Capture the cell that displays the provided text and extract its (X, Y) central coordinate. 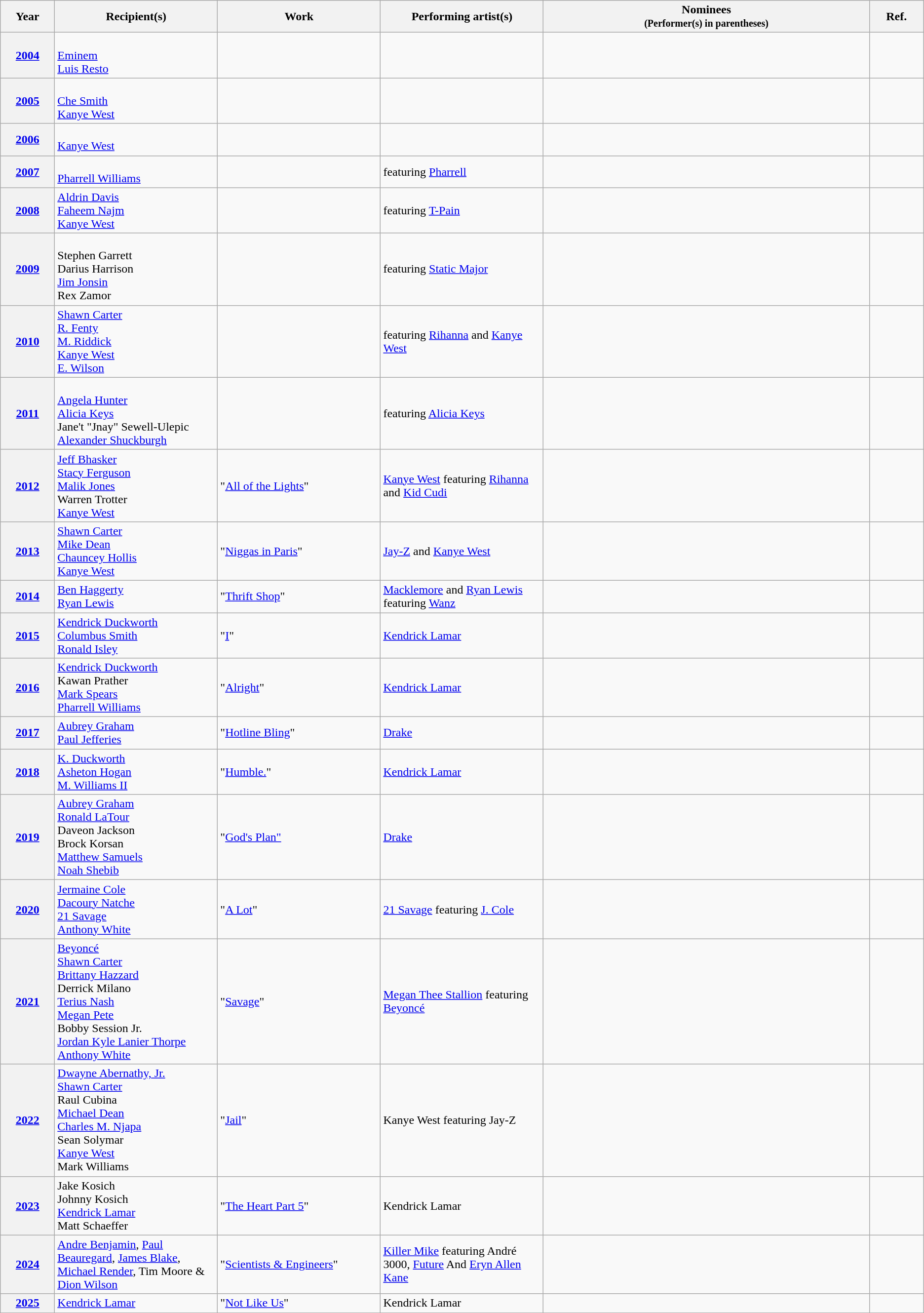
Kanye West featuring Rihanna and Kid Cudi (462, 485)
"God's Plan" (299, 837)
K. DuckworthAsheton HoganM. Williams II (136, 772)
"The Heart Part 5" (299, 1206)
Angela HunterAlicia KeysJane't "Jnay" Sewell-UlepicAlexander Shuckburgh (136, 413)
Megan Thee Stallion featuring Beyoncé (462, 1001)
Shawn CarterMike DeanChauncey HollisKanye West (136, 551)
Macklemore and Ryan Lewis featuring Wanz (462, 597)
2013 (28, 551)
2006 (28, 139)
2007 (28, 172)
Shawn Carter R. Fenty M. Riddick Kanye West E. Wilson (136, 341)
Jeff BhaskerStacy FergusonMalik JonesWarren TrotterKanye West (136, 485)
Jermaine ColeDacoury Natche21 SavageAnthony White (136, 910)
Aldrin DavisFaheem NajmKanye West (136, 210)
Andre Benjamin, Paul Beauregard, James Blake, Michael Render, Tim Moore & Dion Wilson (136, 1264)
2016 (28, 687)
2017 (28, 733)
2008 (28, 210)
"Not Like Us" (299, 1303)
"Jail" (299, 1120)
2021 (28, 1001)
"Hotline Bling" (299, 733)
2015 (28, 635)
Stephen GarrettDarius HarrisonJim JonsinRex Zamor (136, 269)
featuring T-Pain (462, 210)
"All of the Lights" (299, 485)
Jake KosichJohnny KosichKendrick LamarMatt Schaeffer (136, 1206)
Ben HaggertyRyan Lewis (136, 597)
2005 (28, 101)
"I" (299, 635)
2014 (28, 597)
featuring Static Major (462, 269)
Ref. (896, 17)
Work (299, 17)
"Humble." (299, 772)
2012 (28, 485)
"A Lot" (299, 910)
"Alright" (299, 687)
Jay-Z and Kanye West (462, 551)
BeyoncéShawn CarterBrittany HazzardDerrick MilanoTerius NashMegan PeteBobby Session Jr.Jordan Kyle Lanier ThorpeAnthony White (136, 1001)
Kendrick DuckworthColumbus SmithRonald Isley (136, 635)
Che SmithKanye West (136, 101)
featuring Alicia Keys (462, 413)
Aubrey GrahamRonald LaTourDaveon JacksonBrock KorsanMatthew SamuelsNoah Shebib (136, 837)
Pharrell Williams (136, 172)
Kanye West featuring Jay-Z (462, 1120)
"Thrift Shop" (299, 597)
Killer Mike featuring André 3000, Future And Eryn Allen Kane (462, 1264)
"Savage" (299, 1001)
2010 (28, 341)
"Niggas in Paris" (299, 551)
2020 (28, 910)
Performing artist(s) (462, 17)
2019 (28, 837)
Recipient(s) (136, 17)
21 Savage featuring J. Cole (462, 910)
2018 (28, 772)
"Scientists & Engineers" (299, 1264)
Nominees(Performer(s) in parentheses) (706, 17)
2004 (28, 55)
2022 (28, 1120)
EminemLuis Resto (136, 55)
2024 (28, 1264)
Dwayne Abernathy, Jr.Shawn CarterRaul CubinaMichael DeanCharles M. NjapaSean SolymarKanye WestMark Williams (136, 1120)
featuring Rihanna and Kanye West (462, 341)
Kendrick DuckworthKawan PratherMark SpearsPharrell Williams (136, 687)
2009 (28, 269)
featuring Pharrell (462, 172)
2023 (28, 1206)
Aubrey GrahamPaul Jefferies (136, 733)
Kanye West (136, 139)
2011 (28, 413)
2025 (28, 1303)
Year (28, 17)
